Locate the cell with the specified text and output its (X, Y) center coordinate. 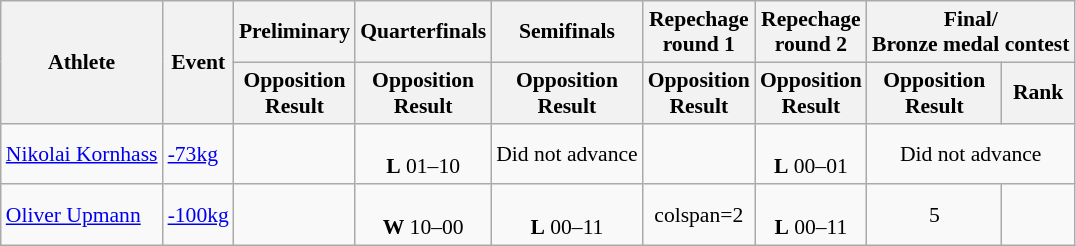
L 00–01 (811, 154)
W 10–00 (423, 216)
L 01–10 (423, 154)
Quarterfinals (423, 32)
-73kg (198, 154)
Rank (1038, 92)
Oliver Upmann (82, 216)
Event (198, 62)
Repechage round 2 (811, 32)
Preliminary (294, 32)
5 (934, 216)
Repechage round 1 (699, 32)
Final/Bronze medal contest (971, 32)
-100kg (198, 216)
colspan=2 (699, 216)
Semifinals (567, 32)
Nikolai Kornhass (82, 154)
Athlete (82, 62)
